Return [X, Y] of the center of cell containing provided text 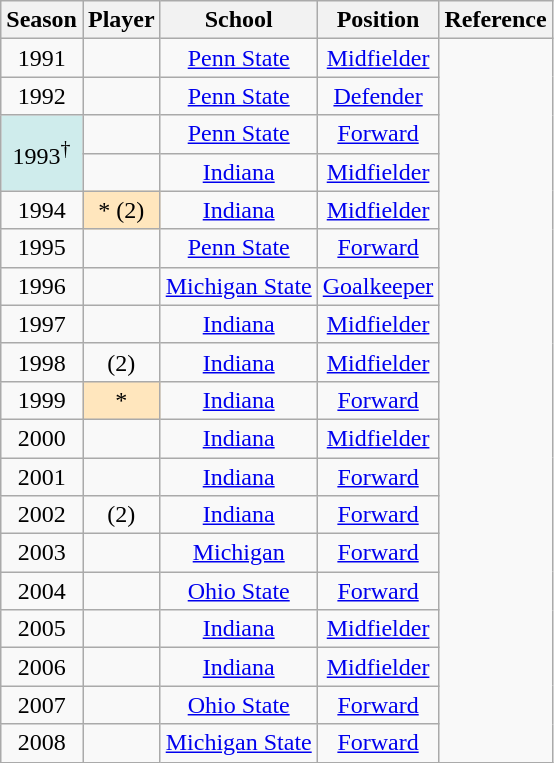
1997 [42, 324]
1994 [42, 210]
1991 [42, 58]
1993† [42, 153]
Michigan [238, 553]
2008 [42, 743]
School [238, 20]
2004 [42, 591]
Reference [496, 20]
Defender [378, 96]
1995 [42, 248]
* [121, 400]
Season [42, 20]
2003 [42, 553]
2001 [42, 477]
1998 [42, 362]
2005 [42, 629]
* (2) [121, 210]
2007 [42, 705]
2000 [42, 438]
1992 [42, 96]
Player [121, 20]
2006 [42, 667]
Goalkeeper [378, 286]
1996 [42, 286]
Position [378, 20]
2002 [42, 515]
1999 [42, 400]
